Provide the (x, y) coordinate of the cell's center where the given text is located.  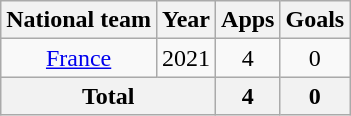
Year (186, 20)
Total (108, 96)
2021 (186, 58)
Goals (315, 20)
Apps (248, 20)
National team (79, 20)
France (79, 58)
